Search for the cell housing the specified text and yield its (X, Y) center coordinate. 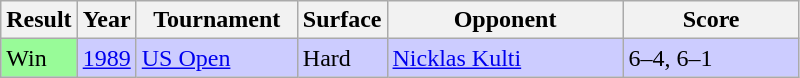
Surface (342, 20)
1989 (106, 58)
Score (711, 20)
Nicklas Kulti (505, 58)
Hard (342, 58)
US Open (216, 58)
6–4, 6–1 (711, 58)
Result (39, 20)
Tournament (216, 20)
Win (39, 58)
Opponent (505, 20)
Year (106, 20)
